From the cell containing the given text, extract its center point as [x, y] coordinate. 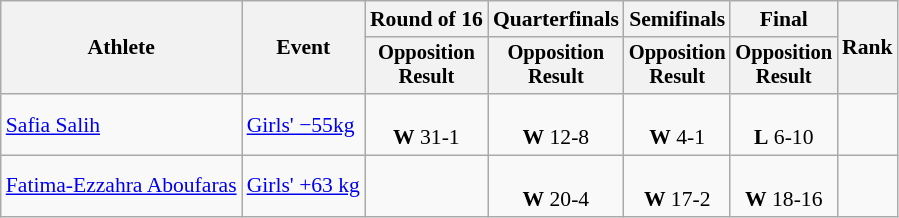
Girls' −55kg [304, 124]
Fatima-Ezzahra Aboufaras [122, 186]
Round of 16 [426, 19]
W 31-1 [426, 124]
W 4-1 [678, 124]
Final [784, 19]
Event [304, 48]
W 17-2 [678, 186]
Safia Salih [122, 124]
Semifinals [678, 19]
L 6-10 [784, 124]
Athlete [122, 48]
Rank [868, 48]
W 20-4 [556, 186]
Girls' +63 kg [304, 186]
W 12-8 [556, 124]
Quarterfinals [556, 19]
W 18-16 [784, 186]
